Search for the cell housing the specified text and yield its [x, y] center coordinate. 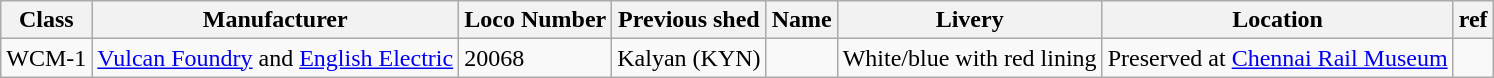
ref [1473, 20]
Previous shed [689, 20]
WCM-1 [46, 58]
Vulcan Foundry and English Electric [276, 58]
20068 [536, 58]
Kalyan (KYN) [689, 58]
Manufacturer [276, 20]
Name [802, 20]
Class [46, 20]
Location [1278, 20]
Livery [970, 20]
Preserved at Chennai Rail Museum [1278, 58]
White/blue with red lining [970, 58]
Loco Number [536, 20]
